For the text-containing cell, return its midpoint in [X, Y] coordinate format. 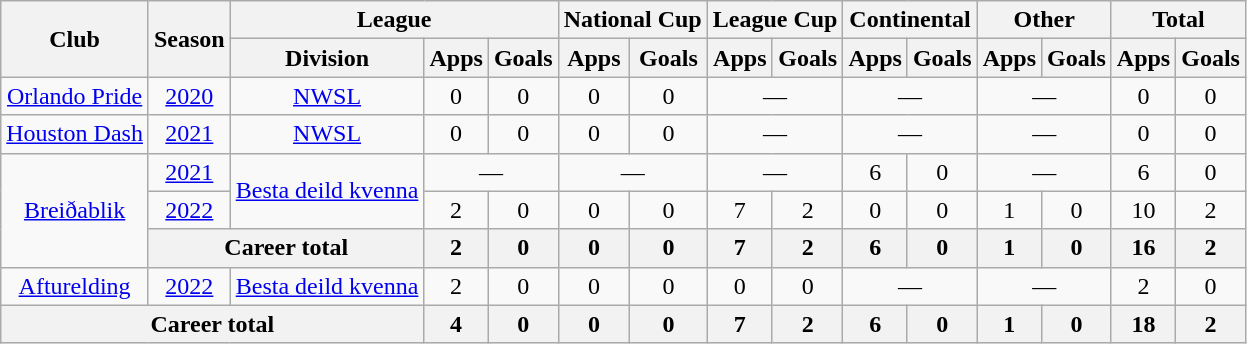
4 [456, 324]
Houston Dash [75, 134]
League [394, 20]
Afturelding [75, 286]
Total [1178, 20]
National Cup [632, 20]
League Cup [775, 20]
Continental [910, 20]
16 [1143, 248]
Season [189, 39]
Division [327, 58]
10 [1143, 210]
Other [1044, 20]
2020 [189, 96]
Orlando Pride [75, 96]
18 [1143, 324]
Breiðablik [75, 210]
Club [75, 39]
